Identify which cell holds the provided text, then report its (x, y) central coordinate. 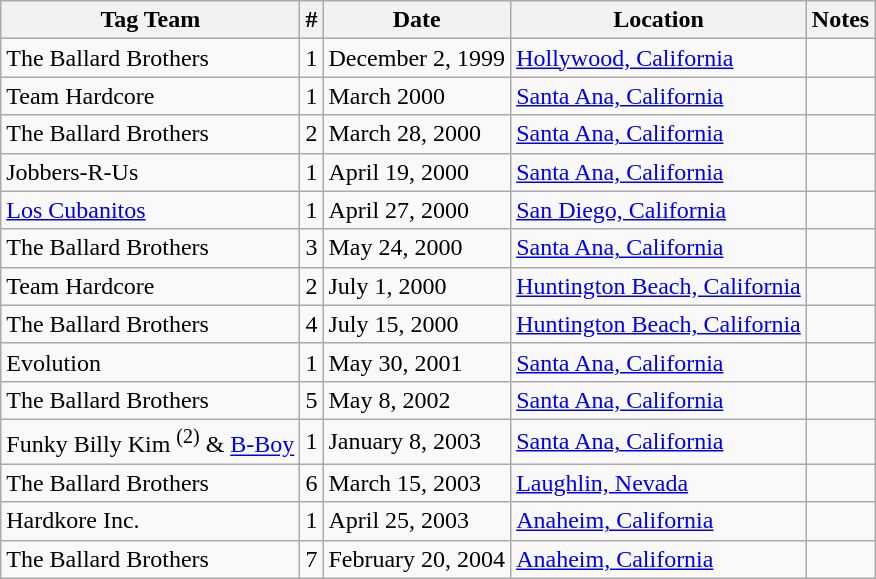
January 8, 2003 (417, 442)
May 24, 2000 (417, 248)
Evolution (150, 362)
May 30, 2001 (417, 362)
# (312, 20)
7 (312, 559)
6 (312, 483)
Location (659, 20)
March 28, 2000 (417, 134)
February 20, 2004 (417, 559)
April 19, 2000 (417, 172)
3 (312, 248)
March 2000 (417, 96)
5 (312, 400)
July 1, 2000 (417, 286)
April 27, 2000 (417, 210)
May 8, 2002 (417, 400)
Funky Billy Kim (2) & B-Boy (150, 442)
April 25, 2003 (417, 521)
December 2, 1999 (417, 58)
Laughlin, Nevada (659, 483)
Notes (840, 20)
4 (312, 324)
Jobbers-R-Us (150, 172)
March 15, 2003 (417, 483)
July 15, 2000 (417, 324)
Los Cubanitos (150, 210)
San Diego, California (659, 210)
Tag Team (150, 20)
Hollywood, California (659, 58)
Date (417, 20)
Hardkore Inc. (150, 521)
